Detect which cell encompasses the target text, then output its [x, y] center coordinate. 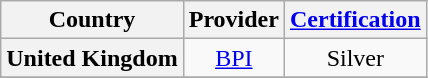
BPI [234, 58]
Silver [355, 58]
Provider [234, 20]
United Kingdom [92, 58]
Country [92, 20]
Certification [355, 20]
